Find where the given text appears and provide that cell's center as (x, y) coordinate. 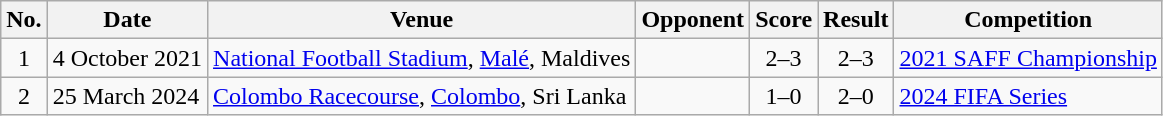
Opponent (693, 20)
1–0 (784, 96)
1 (24, 58)
2021 SAFF Championship (1028, 58)
National Football Stadium, Malé, Maldives (422, 58)
Competition (1028, 20)
Colombo Racecourse, Colombo, Sri Lanka (422, 96)
2024 FIFA Series (1028, 96)
Venue (422, 20)
25 March 2024 (127, 96)
Result (856, 20)
Score (784, 20)
No. (24, 20)
Date (127, 20)
2–0 (856, 96)
2 (24, 96)
4 October 2021 (127, 58)
